Return (x, y) of the center of cell containing provided text 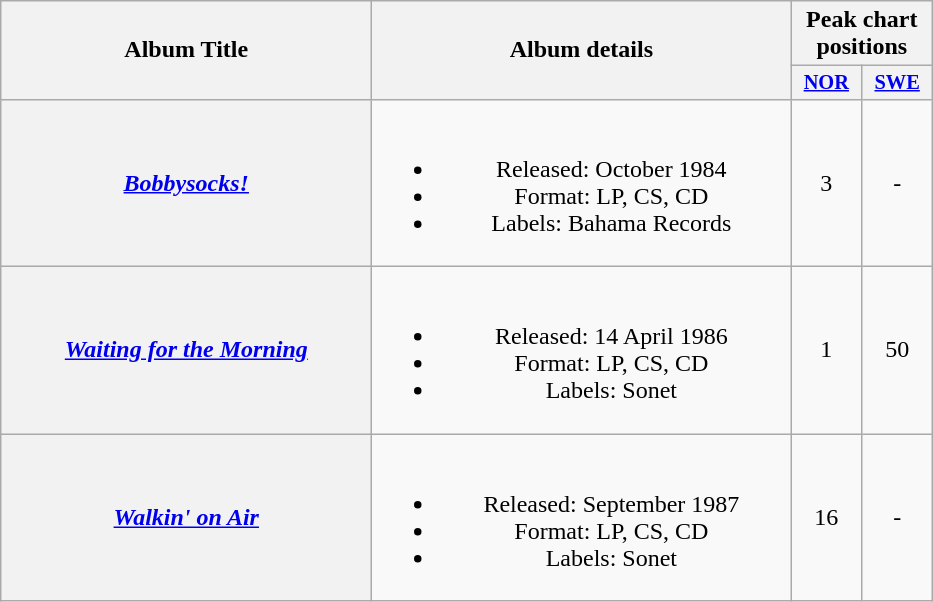
Album details (582, 50)
SWE (898, 83)
16 (826, 518)
Released: October 1984Format: LP, CS, CDLabels: Bahama Records (582, 182)
Peak chart positions (862, 34)
Walkin' on Air (186, 518)
Album Title (186, 50)
3 (826, 182)
1 (826, 350)
Released: September 1987Format: LP, CS, CDLabels: Sonet (582, 518)
Waiting for the Morning (186, 350)
NOR (826, 83)
Bobbysocks! (186, 182)
Released: 14 April 1986Format: LP, CS, CDLabels: Sonet (582, 350)
50 (898, 350)
